Output the (x, y) coordinate of the center of the cell containing the given text.  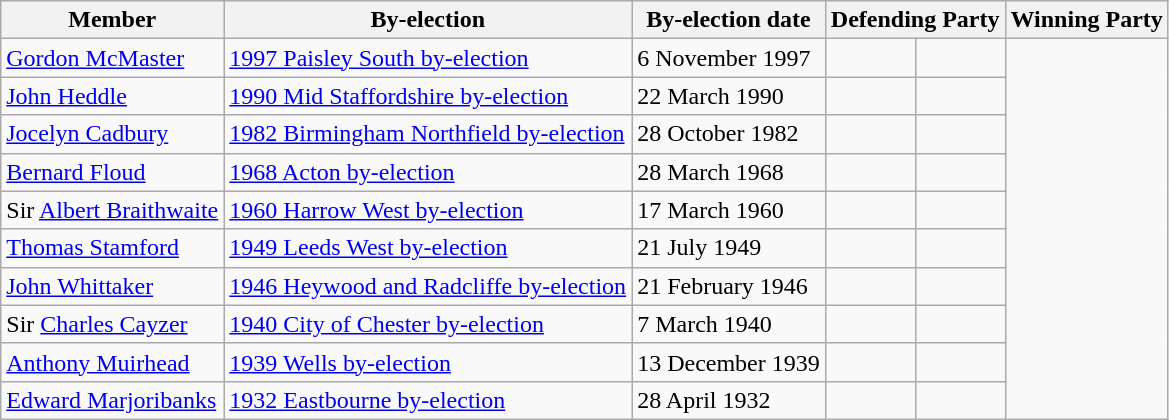
1932 Eastbourne by-election (428, 400)
21 July 1949 (729, 248)
Edward Marjoribanks (112, 400)
Gordon McMaster (112, 58)
21 February 1946 (729, 286)
1960 Harrow West by-election (428, 210)
22 March 1990 (729, 96)
28 March 1968 (729, 172)
6 November 1997 (729, 58)
Sir Charles Cayzer (112, 324)
John Heddle (112, 96)
1946 Heywood and Radcliffe by-election (428, 286)
1949 Leeds West by-election (428, 248)
1997 Paisley South by-election (428, 58)
7 March 1940 (729, 324)
Defending Party (915, 20)
Jocelyn Cadbury (112, 134)
17 March 1960 (729, 210)
Bernard Floud (112, 172)
By-election date (729, 20)
1968 Acton by-election (428, 172)
1982 Birmingham Northfield by-election (428, 134)
Sir Albert Braithwaite (112, 210)
28 April 1932 (729, 400)
By-election (428, 20)
Member (112, 20)
Anthony Muirhead (112, 362)
13 December 1939 (729, 362)
John Whittaker (112, 286)
Winning Party (1086, 20)
1939 Wells by-election (428, 362)
Thomas Stamford (112, 248)
1990 Mid Staffordshire by-election (428, 96)
28 October 1982 (729, 134)
1940 City of Chester by-election (428, 324)
